Extract the (X, Y) coordinate from the center of the cell holding the provided text.  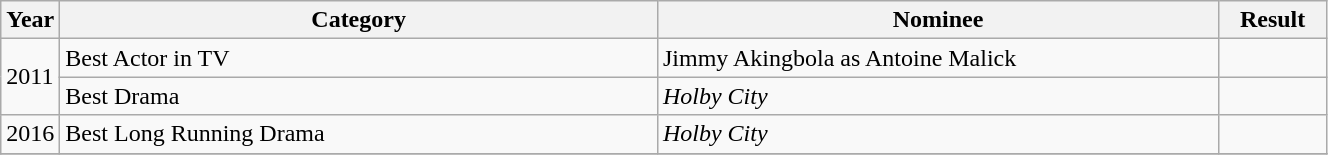
2016 (30, 134)
Year (30, 20)
Best Actor in TV (359, 58)
2011 (30, 77)
Nominee (938, 20)
Category (359, 20)
Jimmy Akingbola as Antoine Malick (938, 58)
Best Drama (359, 96)
Best Long Running Drama (359, 134)
Result (1273, 20)
